Capture the cell that displays the provided text and extract its [x, y] central coordinate. 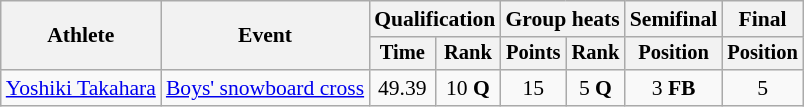
49.39 [402, 88]
Final [762, 19]
3 FB [674, 88]
5 [762, 88]
Group heats [562, 19]
Event [265, 36]
Boys' snowboard cross [265, 88]
Semifinal [674, 19]
15 [533, 88]
Qualification [434, 19]
Athlete [81, 36]
5 Q [596, 88]
Yoshiki Takahara [81, 88]
Time [402, 54]
10 Q [468, 88]
Points [533, 54]
